Scan for the cell matching the given text and deliver its [X, Y] coordinate at center. 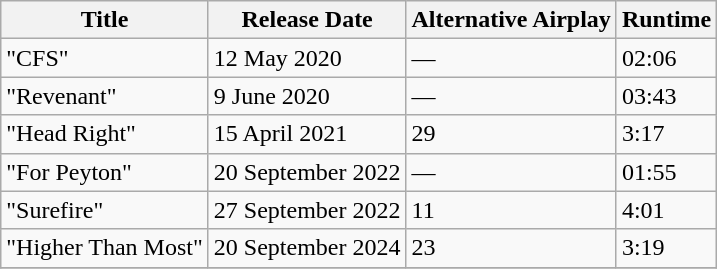
"Surefire" [105, 210]
20 September 2022 [307, 172]
"Higher Than Most" [105, 248]
Runtime [666, 20]
29 [511, 134]
23 [511, 248]
Release Date [307, 20]
9 June 2020 [307, 96]
3:17 [666, 134]
Alternative Airplay [511, 20]
11 [511, 210]
15 April 2021 [307, 134]
"CFS" [105, 58]
"Head Right" [105, 134]
4:01 [666, 210]
3:19 [666, 248]
"For Peyton" [105, 172]
01:55 [666, 172]
Title [105, 20]
02:06 [666, 58]
20 September 2024 [307, 248]
"Revenant" [105, 96]
12 May 2020 [307, 58]
03:43 [666, 96]
27 September 2022 [307, 210]
